Provide the (X, Y) coordinate of the cell's center where the given text is located.  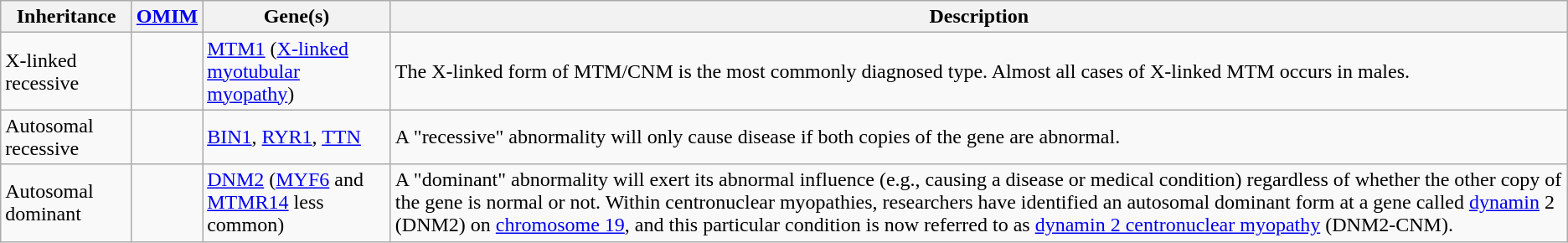
A "recessive" abnormality will only cause disease if both copies of the gene are abnormal. (978, 137)
OMIM (167, 17)
MTM1 (X-linked myotubular myopathy) (297, 71)
X-linked recessive (67, 71)
The X-linked form of MTM/CNM is the most commonly diagnosed type. Almost all cases of X-linked MTM occurs in males. (978, 71)
Gene(s) (297, 17)
Inheritance (67, 17)
Autosomal dominant (67, 203)
DNM2 (MYF6 and MTMR14 less common) (297, 203)
Description (978, 17)
BIN1, RYR1, TTN (297, 137)
Autosomal recessive (67, 137)
